From the cell containing the given text, extract its center point as (x, y) coordinate. 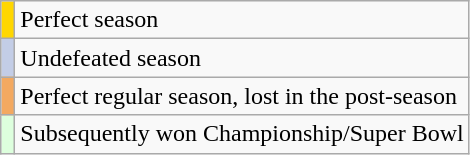
Subsequently won Championship/Super Bowl (242, 134)
Undefeated season (242, 58)
Perfect regular season, lost in the post-season (242, 96)
Perfect season (242, 20)
